Output the [x, y] coordinate of the center of the cell containing the given text.  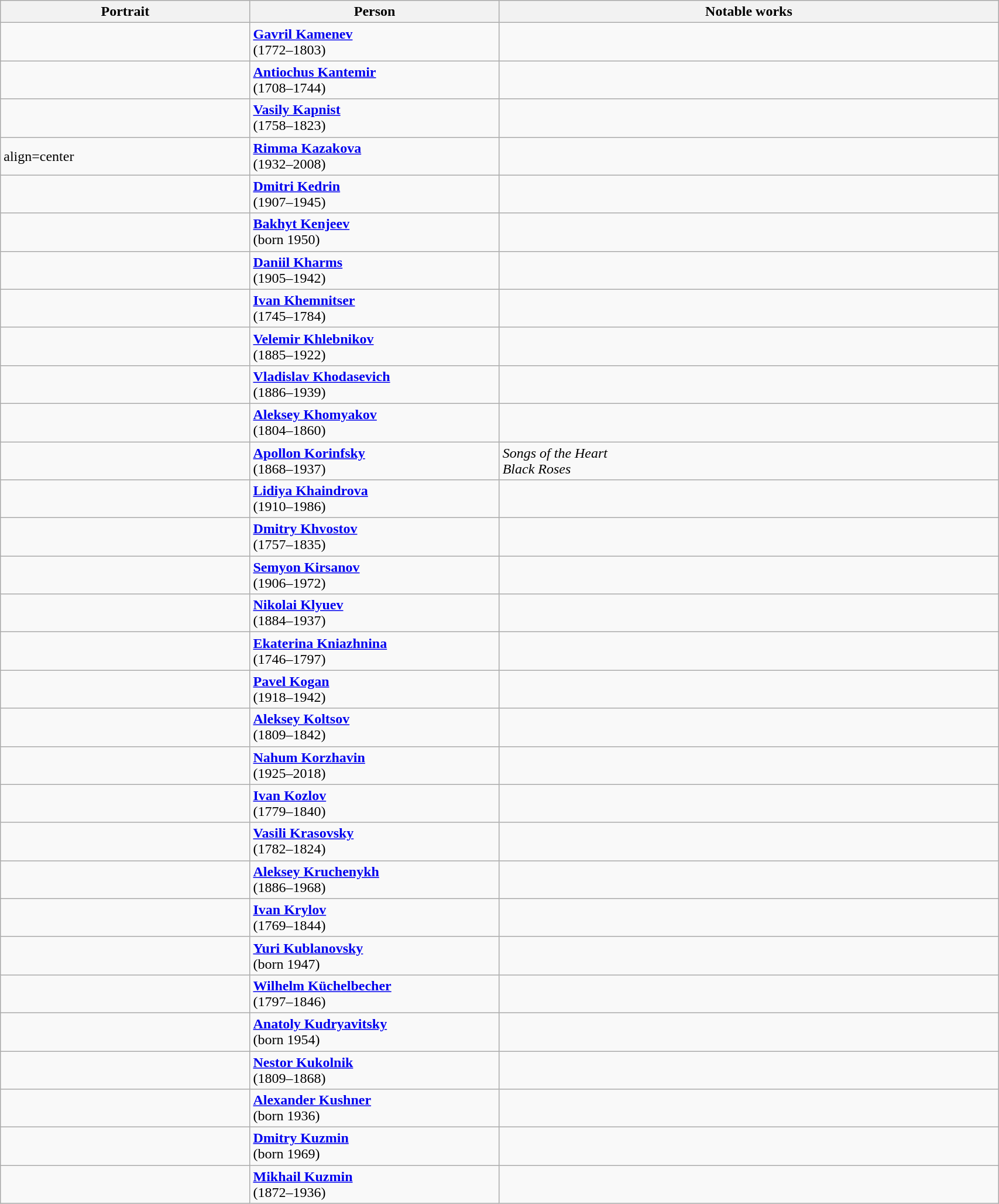
Vasili Krasovsky (1782–1824) [375, 842]
align=center [125, 156]
Nestor Kukolnik (1809–1868) [375, 1070]
Nikolai Klyuev (1884–1937) [375, 613]
Vladislav Khodasevich (1886–1939) [375, 384]
Ivan Khemnitser (1745–1784) [375, 308]
Nahum Korzhavin (1925–2018) [375, 766]
Dmitry Khvostov(1757–1835) [375, 537]
Person [375, 12]
Aleksey Koltsov (1809–1842) [375, 727]
Notable works [749, 12]
Rimma Kazakova (1932–2008) [375, 156]
Yuri Kublanovsky (born 1947) [375, 955]
Aleksey Kruchenykh (1886–1968) [375, 879]
Pavel Kogan (1918–1942) [375, 690]
Dmitry Kuzmin (born 1969) [375, 1146]
Antiochus Kantemir (1708–1744) [375, 80]
Dmitri Kedrin (1907–1945) [375, 194]
Apollon Korinfsky(1868–1937) [375, 460]
Ivan Krylov (1769–1844) [375, 918]
Aleksey Khomyakov (1804–1860) [375, 423]
Lidiya Khaindrova(1910–1986) [375, 499]
Mikhail Kuzmin (1872–1936) [375, 1185]
Gavril Kamenev (1772–1803) [375, 42]
Daniil Kharms (1905–1942) [375, 270]
Ekaterina Kniazhnina (1746–1797) [375, 651]
Anatoly Kudryavitsky (born 1954) [375, 1031]
Bakhyt Kenjeev (born 1950) [375, 232]
Portrait [125, 12]
Alexander Kushner (born 1936) [375, 1109]
Ivan Kozlov (1779–1840) [375, 803]
Songs of the HeartBlack Roses [749, 460]
Wilhelm Küchelbecher (1797–1846) [375, 994]
Semyon Kirsanov (1906–1972) [375, 575]
Vasily Kapnist (1758–1823) [375, 118]
Velemir Khlebnikov (1885–1922) [375, 347]
